Extract the [X, Y] coordinate from the center of the cell holding the provided text.  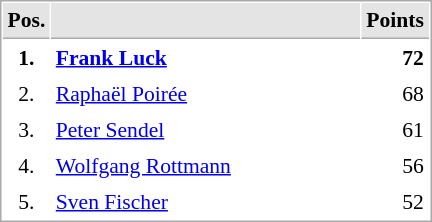
Peter Sendel [206, 129]
Frank Luck [206, 57]
1. [26, 57]
Pos. [26, 21]
72 [396, 57]
5. [26, 201]
Sven Fischer [206, 201]
Wolfgang Rottmann [206, 165]
61 [396, 129]
68 [396, 93]
4. [26, 165]
Points [396, 21]
2. [26, 93]
3. [26, 129]
52 [396, 201]
Raphaël Poirée [206, 93]
56 [396, 165]
